Determine the (x, y) coordinate at the center of the cell enclosing the given text.  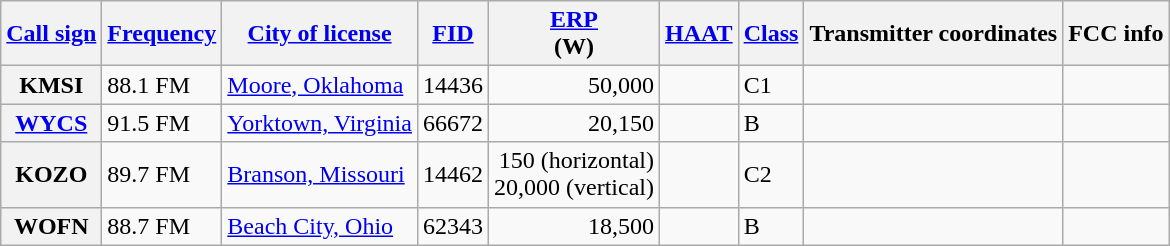
KOZO (52, 174)
88.1 FM (162, 85)
20,150 (574, 123)
150 (horizontal) 20,000 (vertical) (574, 174)
62343 (452, 226)
89.7 FM (162, 174)
C2 (771, 174)
Branson, Missouri (320, 174)
50,000 (574, 85)
FID (452, 34)
Yorktown, Virginia (320, 123)
KMSI (52, 85)
WYCS (52, 123)
14462 (452, 174)
C1 (771, 85)
88.7 FM (162, 226)
91.5 FM (162, 123)
ERP(W) (574, 34)
66672 (452, 123)
Class (771, 34)
WOFN (52, 226)
Beach City, Ohio (320, 226)
18,500 (574, 226)
Transmitter coordinates (934, 34)
Frequency (162, 34)
Call sign (52, 34)
14436 (452, 85)
City of license (320, 34)
Moore, Oklahoma (320, 85)
FCC info (1116, 34)
HAAT (700, 34)
